Return the (X, Y) coordinate for the center point of the cell that contains the specified text.  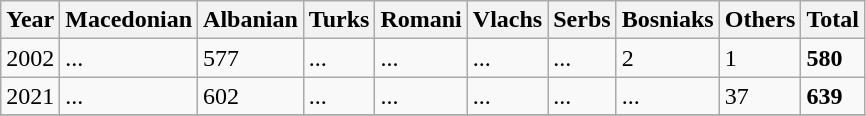
602 (251, 96)
Albanian (251, 20)
580 (833, 58)
Others (760, 20)
577 (251, 58)
Bosniaks (668, 20)
Total (833, 20)
2021 (30, 96)
2 (668, 58)
Year (30, 20)
2002 (30, 58)
Serbs (582, 20)
1 (760, 58)
Macedonian (129, 20)
639 (833, 96)
Vlachs (507, 20)
37 (760, 96)
Romani (421, 20)
Turks (339, 20)
